Output the [x, y] coordinate of the center of the cell containing the given text.  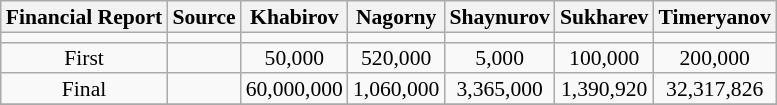
520,000 [396, 58]
3,365,000 [500, 90]
200,000 [714, 58]
100,000 [604, 58]
5,000 [500, 58]
Source [204, 16]
32,317,826 [714, 90]
First [84, 58]
60,000,000 [294, 90]
Shaynurov [500, 16]
Timeryanov [714, 16]
Nagorny [396, 16]
Financial Report [84, 16]
50,000 [294, 58]
Sukharev [604, 16]
1,390,920 [604, 90]
Final [84, 90]
Khabirov [294, 16]
1,060,000 [396, 90]
